Extract the [x, y] coordinate from the center of the cell holding the provided text.  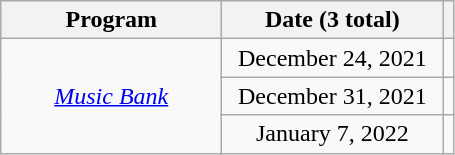
Music Bank [112, 96]
January 7, 2022 [332, 134]
December 24, 2021 [332, 58]
December 31, 2021 [332, 96]
Date (3 total) [332, 20]
Program [112, 20]
